Extract the [x, y] coordinate from the center of the cell holding the provided text.  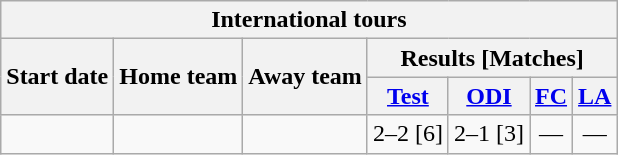
International tours [309, 20]
Test [408, 96]
Results [Matches] [492, 58]
FC [552, 96]
LA [595, 96]
ODI [488, 96]
Away team [306, 77]
Start date [58, 77]
2–1 [3] [488, 134]
2–2 [6] [408, 134]
Home team [178, 77]
